From the cell containing the given text, extract its center point as [X, Y] coordinate. 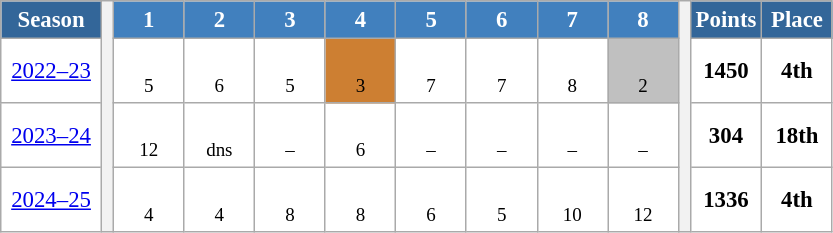
dns [220, 136]
10 [572, 200]
304 [726, 136]
Season [52, 20]
1450 [726, 72]
18th [798, 136]
Place [798, 20]
1 [148, 20]
1336 [726, 200]
2024–25 [52, 200]
2022–23 [52, 72]
2023–24 [52, 136]
Points [726, 20]
